Find where the given text appears and provide that cell's center as [x, y] coordinate. 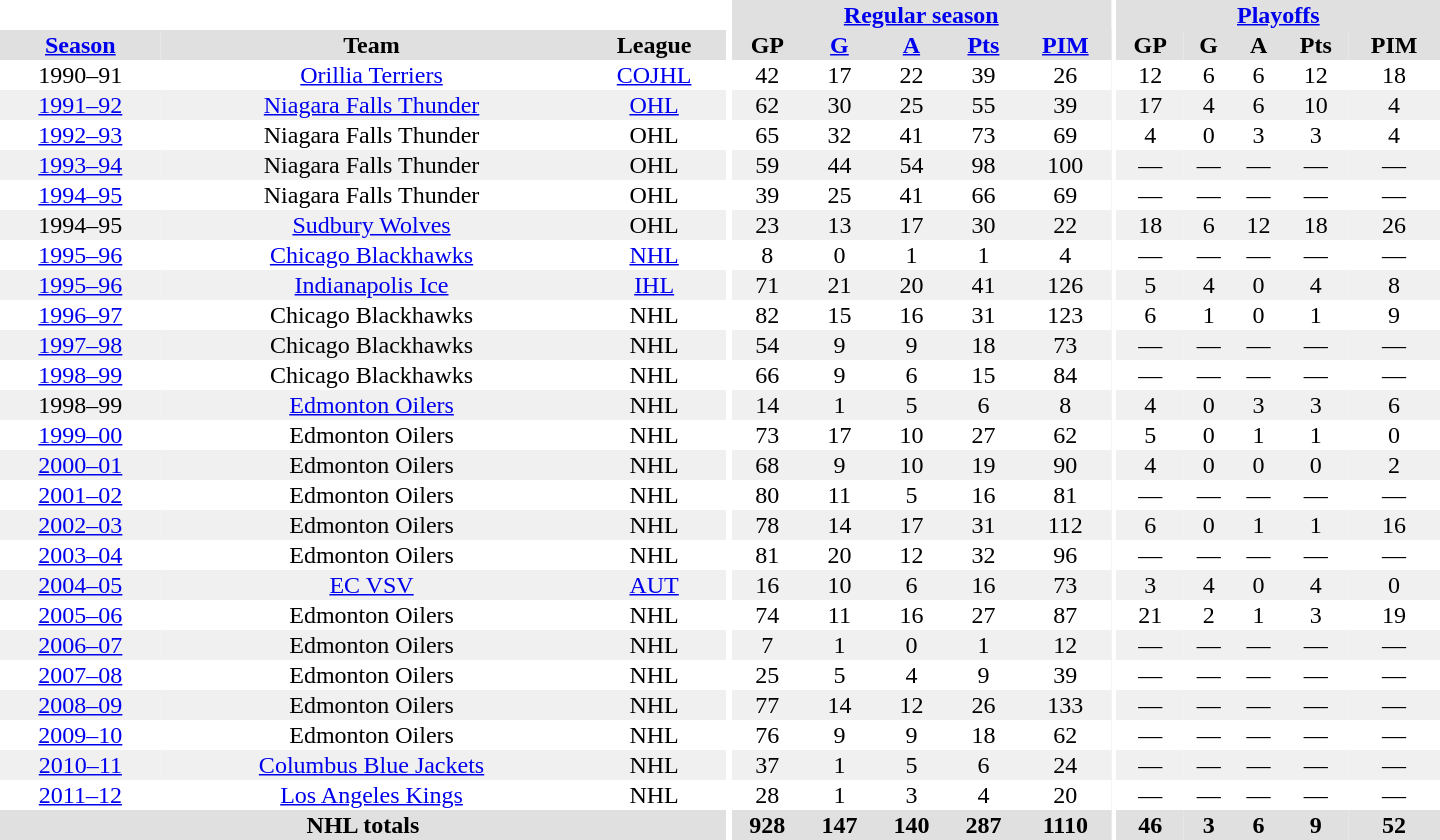
126 [1065, 285]
2011–12 [80, 795]
Season [80, 45]
Sudbury Wolves [372, 225]
90 [1065, 465]
71 [767, 285]
140 [911, 825]
1993–94 [80, 165]
Orillia Terriers [372, 75]
100 [1065, 165]
147 [839, 825]
80 [767, 495]
52 [1394, 825]
COJHL [654, 75]
1990–91 [80, 75]
133 [1065, 705]
Los Angeles Kings [372, 795]
84 [1065, 375]
2000–01 [80, 465]
24 [1065, 765]
76 [767, 735]
1997–98 [80, 345]
2004–05 [80, 585]
1992–93 [80, 135]
2010–11 [80, 765]
59 [767, 165]
28 [767, 795]
1991–92 [80, 105]
123 [1065, 315]
77 [767, 705]
League [654, 45]
87 [1065, 615]
2007–08 [80, 675]
2005–06 [80, 615]
44 [839, 165]
74 [767, 615]
112 [1065, 525]
68 [767, 465]
55 [983, 105]
2006–07 [80, 645]
Team [372, 45]
98 [983, 165]
46 [1150, 825]
82 [767, 315]
2001–02 [80, 495]
Columbus Blue Jackets [372, 765]
23 [767, 225]
37 [767, 765]
928 [767, 825]
Regular season [921, 15]
NHL totals [363, 825]
AUT [654, 585]
2009–10 [80, 735]
7 [767, 645]
65 [767, 135]
Indianapolis Ice [372, 285]
287 [983, 825]
78 [767, 525]
IHL [654, 285]
2002–03 [80, 525]
96 [1065, 555]
Playoffs [1278, 15]
1996–97 [80, 315]
2003–04 [80, 555]
42 [767, 75]
13 [839, 225]
1999–00 [80, 435]
2008–09 [80, 705]
EC VSV [372, 585]
1110 [1065, 825]
